Output the [X, Y] coordinate of the center of the cell containing the given text.  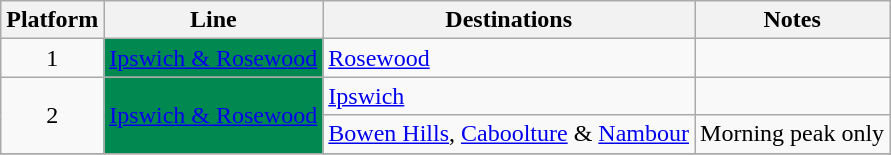
Line [214, 20]
Rosewood [509, 58]
Ipswich [509, 96]
1 [52, 58]
Platform [52, 20]
Bowen Hills, Caboolture & Nambour [509, 134]
Destinations [509, 20]
Morning peak only [792, 134]
2 [52, 115]
Notes [792, 20]
